Search for the cell housing the specified text and yield its [x, y] center coordinate. 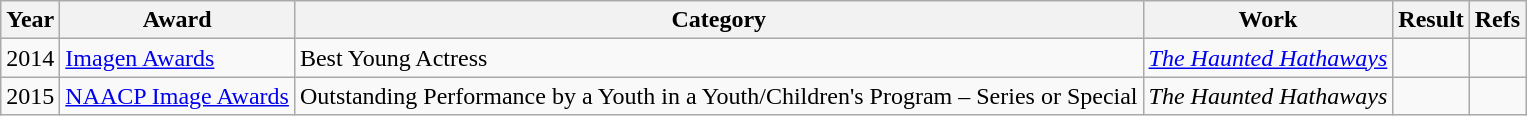
Outstanding Performance by a Youth in a Youth/Children's Program – Series or Special [718, 96]
Category [718, 20]
Refs [1497, 20]
Work [1268, 20]
Award [178, 20]
2015 [30, 96]
Year [30, 20]
Best Young Actress [718, 58]
Imagen Awards [178, 58]
NAACP Image Awards [178, 96]
Result [1431, 20]
2014 [30, 58]
